Identify which cell holds the provided text, then report its [X, Y] central coordinate. 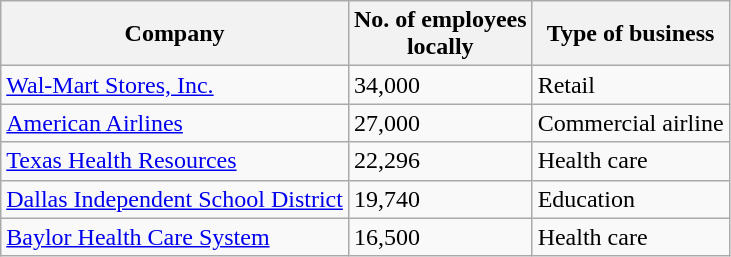
No. of employees locally [440, 34]
Education [630, 199]
Commercial airline [630, 123]
22,296 [440, 161]
Baylor Health Care System [175, 237]
16,500 [440, 237]
American Airlines [175, 123]
27,000 [440, 123]
Dallas Independent School District [175, 199]
Retail [630, 85]
Company [175, 34]
Texas Health Resources [175, 161]
34,000 [440, 85]
Wal-Mart Stores, Inc. [175, 85]
Type of business [630, 34]
19,740 [440, 199]
